Extract the (X, Y) coordinate from the center of the cell holding the provided text.  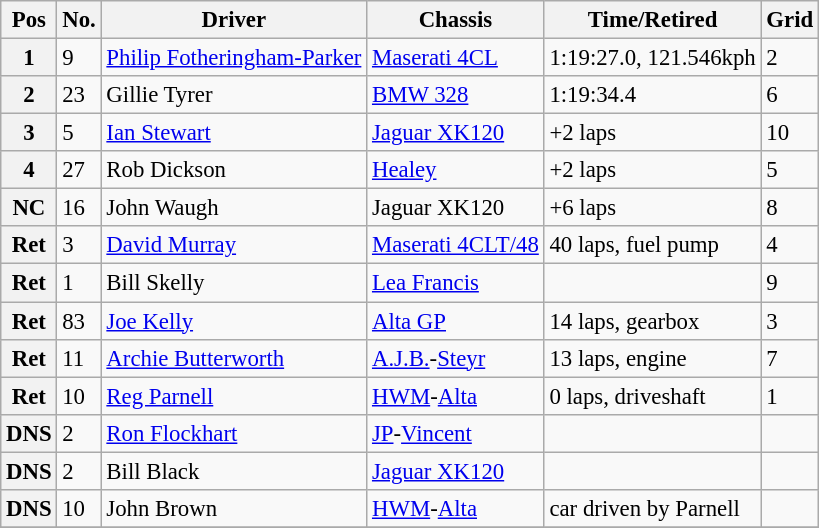
Rob Dickson (234, 170)
Time/Retired (652, 20)
13 laps, engine (652, 358)
7 (790, 358)
11 (79, 358)
Chassis (456, 20)
16 (79, 208)
1:19:27.0, 121.546kph (652, 58)
Joe Kelly (234, 321)
27 (79, 170)
Healey (456, 170)
Bill Skelly (234, 283)
A.J.B.-Steyr (456, 358)
23 (79, 95)
Grid (790, 20)
Driver (234, 20)
Gillie Tyrer (234, 95)
Pos (29, 20)
0 laps, driveshaft (652, 396)
14 laps, gearbox (652, 321)
Ian Stewart (234, 133)
No. (79, 20)
6 (790, 95)
Maserati 4CLT/48 (456, 245)
Reg Parnell (234, 396)
Ron Flockhart (234, 433)
83 (79, 321)
Maserati 4CL (456, 58)
1:19:34.4 (652, 95)
NC (29, 208)
Philip Fotheringham-Parker (234, 58)
JP-Vincent (456, 433)
Bill Black (234, 471)
+6 laps (652, 208)
David Murray (234, 245)
8 (790, 208)
John Brown (234, 509)
Alta GP (456, 321)
car driven by Parnell (652, 509)
BMW 328 (456, 95)
Archie Butterworth (234, 358)
John Waugh (234, 208)
Lea Francis (456, 283)
40 laps, fuel pump (652, 245)
